Detect which cell encompasses the target text, then output its [X, Y] center coordinate. 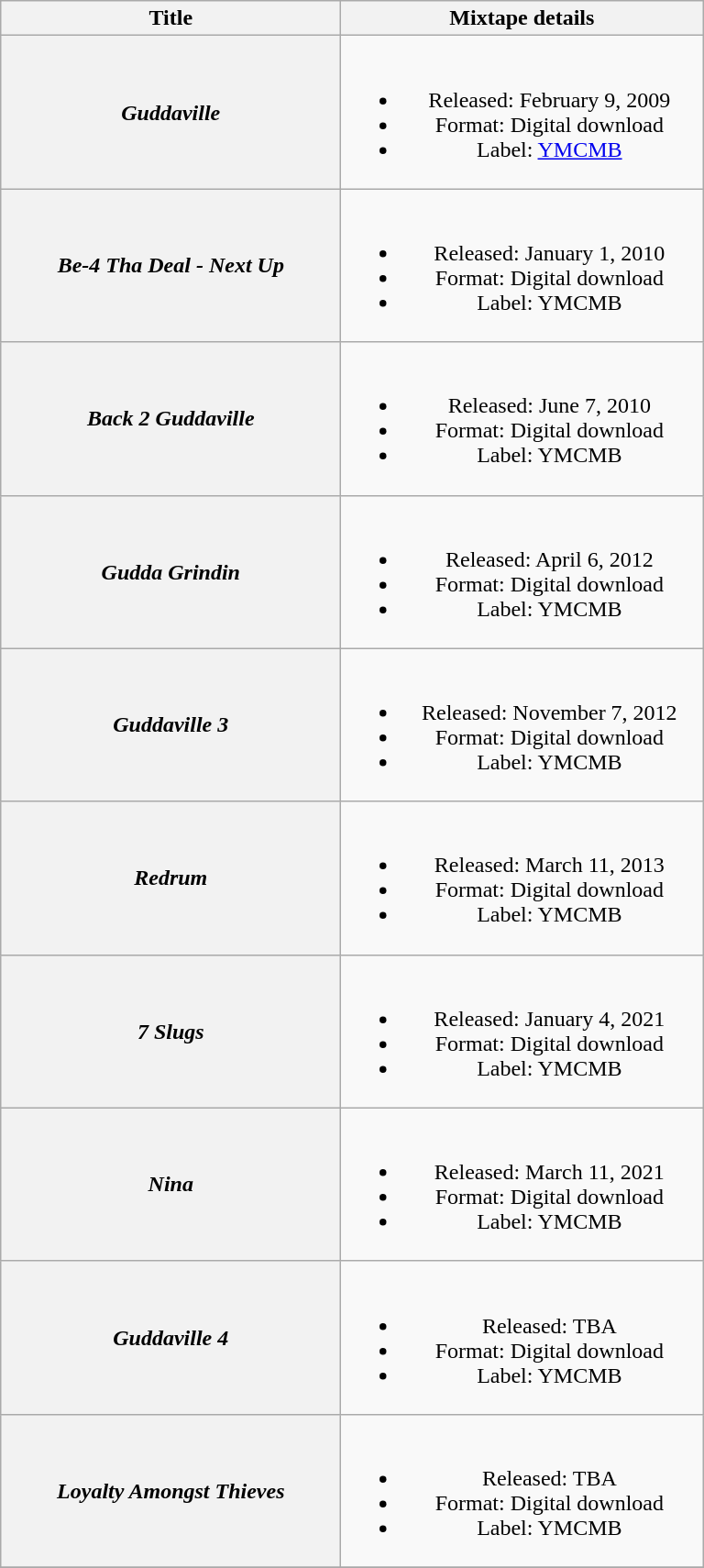
Be-4 Tha Deal - Next Up [170, 266]
Released: February 9, 2009Format: Digital downloadLabel: YMCMB [522, 112]
Released: April 6, 2012Format: Digital downloadLabel: YMCMB [522, 572]
Mixtape details [522, 18]
Released: June 7, 2010Format: Digital downloadLabel: YMCMB [522, 418]
Guddaville 4 [170, 1337]
Nina [170, 1185]
Released: March 11, 2013Format: Digital downloadLabel: YMCMB [522, 878]
Back 2 Guddaville [170, 418]
7 Slugs [170, 1031]
Released: January 4, 2021Format: Digital downloadLabel: YMCMB [522, 1031]
Title [170, 18]
Gudda Grindin [170, 572]
Released: November 7, 2012Format: Digital downloadLabel: YMCMB [522, 724]
Released: January 1, 2010Format: Digital downloadLabel: YMCMB [522, 266]
Guddaville [170, 112]
Guddaville 3 [170, 724]
Released: March 11, 2021Format: Digital downloadLabel: YMCMB [522, 1185]
Loyalty Amongst Thieves [170, 1491]
Redrum [170, 878]
